Identify which cell holds the provided text, then report its [X, Y] central coordinate. 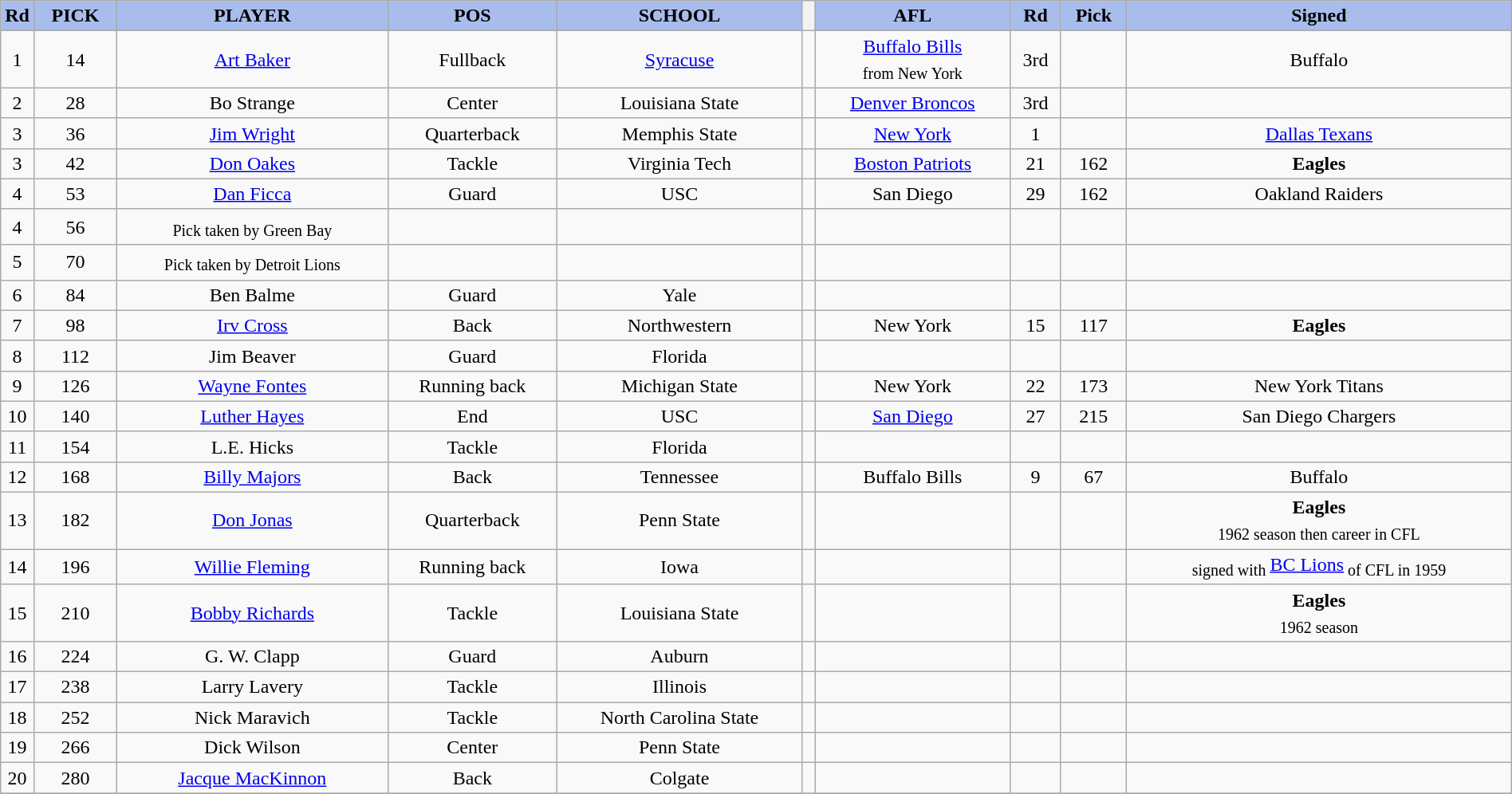
27 [1035, 416]
Northwestern [679, 325]
Colgate [679, 778]
238 [75, 687]
Dan Ficca [253, 194]
North Carolina State [679, 717]
Illinois [679, 687]
20 [18, 778]
210 [75, 612]
L.E. Hicks [253, 446]
215 [1094, 416]
Bo Strange [253, 103]
67 [1094, 477]
13 [18, 521]
Buffalo Billsfrom New York [912, 59]
Buffalo Bills [912, 477]
signed with BC Lions of CFL in 1959 [1319, 567]
Eagles 1962 season then career in CFL [1319, 521]
29 [1035, 194]
End [472, 416]
36 [75, 133]
Jim Wright [253, 133]
Eagles 1962 season [1319, 612]
112 [75, 356]
Denver Broncos [912, 103]
Willie Fleming [253, 567]
Tennessee [679, 477]
San Diego Chargers [1319, 416]
Billy Majors [253, 477]
70 [75, 262]
Dallas Texans [1319, 133]
266 [75, 748]
154 [75, 446]
12 [18, 477]
Irv Cross [253, 325]
117 [1094, 325]
Jim Beaver [253, 356]
Michigan State [679, 386]
84 [75, 295]
Fullback [472, 59]
AFL [912, 16]
56 [75, 226]
Auburn [679, 657]
18 [18, 717]
POS [472, 16]
PLAYER [253, 16]
Yale [679, 295]
Ben Balme [253, 295]
Larry Lavery [253, 687]
280 [75, 778]
53 [75, 194]
New York Titans [1319, 386]
Bobby Richards [253, 612]
Boston Patriots [912, 163]
28 [75, 103]
Dick Wilson [253, 748]
8 [18, 356]
173 [1094, 386]
182 [75, 521]
19 [18, 748]
16 [18, 657]
168 [75, 477]
98 [75, 325]
5 [18, 262]
7 [18, 325]
Luther Hayes [253, 416]
224 [75, 657]
Memphis State [679, 133]
Jacque MacKinnon [253, 778]
6 [18, 295]
11 [18, 446]
Oakland Raiders [1319, 194]
140 [75, 416]
196 [75, 567]
Don Oakes [253, 163]
Don Jonas [253, 521]
2 [18, 103]
21 [1035, 163]
10 [18, 416]
42 [75, 163]
Syracuse [679, 59]
Nick Maravich [253, 717]
252 [75, 717]
SCHOOL [679, 16]
G. W. Clapp [253, 657]
17 [18, 687]
Iowa [679, 567]
Pick [1094, 16]
22 [1035, 386]
126 [75, 386]
Wayne Fontes [253, 386]
Signed [1319, 16]
PICK [75, 16]
Art Baker [253, 59]
Virginia Tech [679, 163]
Pick taken by Detroit Lions [253, 262]
Pick taken by Green Bay [253, 226]
